Detect which cell encompasses the target text, then output its (x, y) center coordinate. 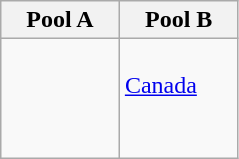
Pool A (60, 20)
Pool B (178, 20)
Canada (178, 98)
